Pinpoint the cell where the given text exists, returning its (X, Y) midpoint coordinate. 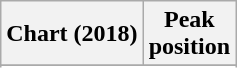
Chart (2018) (72, 34)
Peakposition (189, 34)
